Capture the cell that displays the provided text and extract its [X, Y] central coordinate. 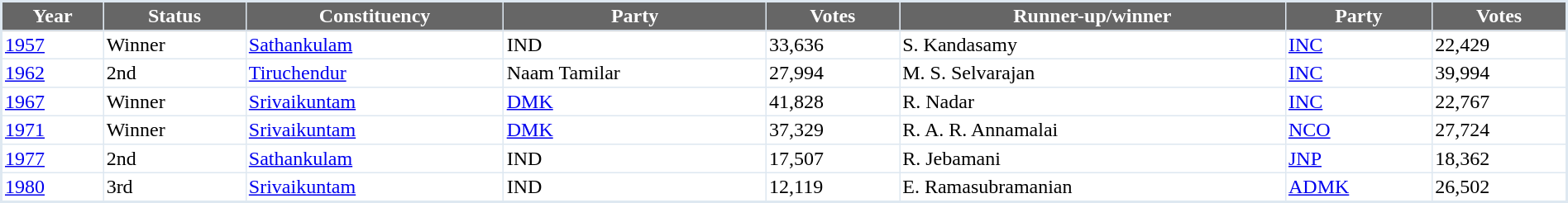
27,994 [832, 73]
22,767 [1500, 101]
JNP [1358, 158]
27,724 [1500, 130]
39,994 [1500, 73]
E. Ramasubramanian [1093, 186]
17,507 [832, 158]
41,828 [832, 101]
Tiruchendur [375, 73]
12,119 [832, 186]
1977 [53, 158]
3rd [174, 186]
1967 [53, 101]
Constituency [375, 17]
S. Kandasamy [1093, 45]
NCO [1358, 130]
1957 [53, 45]
R. Nadar [1093, 101]
22,429 [1500, 45]
1980 [53, 186]
37,329 [832, 130]
Year [53, 17]
M. S. Selvarajan [1093, 73]
R. A. R. Annamalai [1093, 130]
Runner-up/winner [1093, 17]
Naam Tamilar [635, 73]
1962 [53, 73]
Status [174, 17]
26,502 [1500, 186]
33,636 [832, 45]
ADMK [1358, 186]
1971 [53, 130]
18,362 [1500, 158]
R. Jebamani [1093, 158]
